Return [X, Y] of the center of cell containing provided text 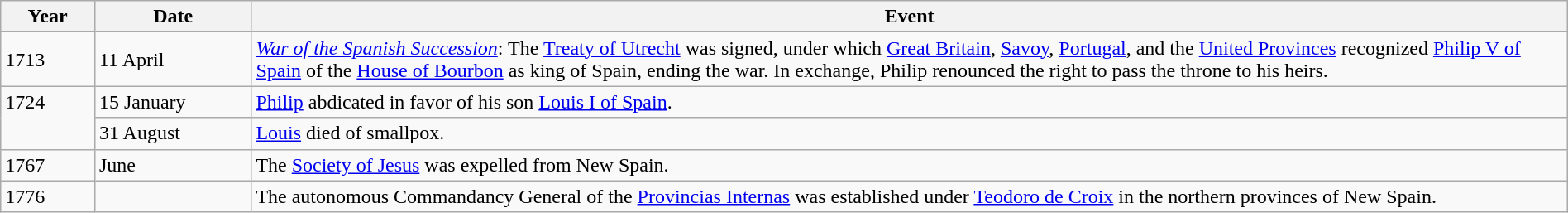
Year [48, 17]
Date [172, 17]
11 April [172, 60]
The autonomous Commandancy General of the Provincias Internas was established under Teodoro de Croix in the northern provinces of New Spain. [910, 196]
June [172, 165]
Philip abdicated in favor of his son Louis I of Spain. [910, 102]
1776 [48, 196]
1767 [48, 165]
1713 [48, 60]
Louis died of smallpox. [910, 133]
Event [910, 17]
The Society of Jesus was expelled from New Spain. [910, 165]
1724 [48, 118]
15 January [172, 102]
31 August [172, 133]
